Scan for the cell matching the given text and deliver its [x, y] coordinate at center. 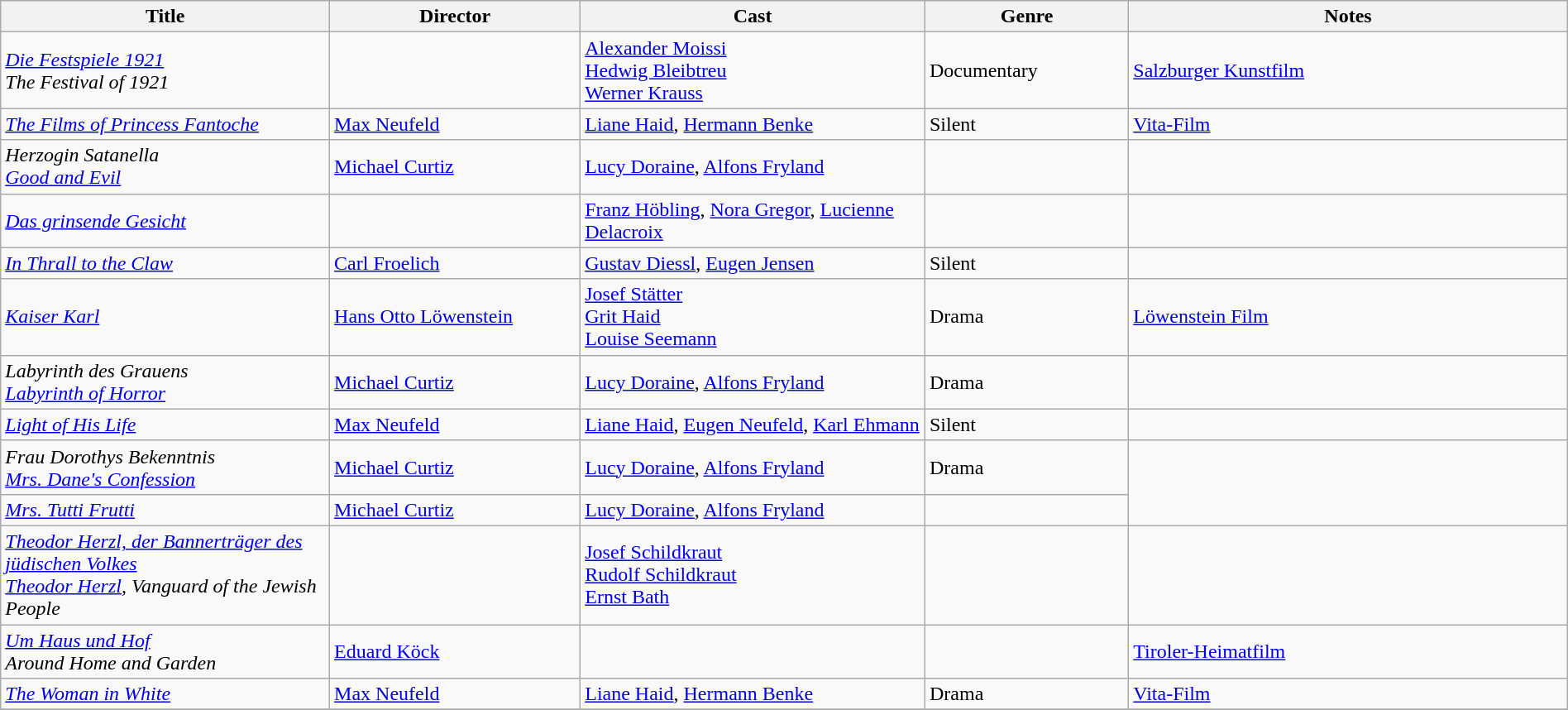
Cast [753, 17]
Labyrinth des GrauensLabyrinth of Horror [165, 382]
Kaiser Karl [165, 317]
Frau Dorothys BekenntnisMrs. Dane's Confession [165, 467]
Director [455, 17]
Um Haus und HofAround Home and Garden [165, 650]
Light of His Life [165, 425]
Hans Otto Löwenstein [455, 317]
Liane Haid, Eugen Neufeld, Karl Ehmann [753, 425]
Gustav Diessl, Eugen Jensen [753, 263]
Tiroler-Heimatfilm [1348, 650]
The Films of Princess Fantoche [165, 124]
Das grinsende Gesicht [165, 220]
Title [165, 17]
Josef SchildkrautRudolf SchildkrautErnst Bath [753, 574]
Löwenstein Film [1348, 317]
In Thrall to the Claw [165, 263]
Carl Froelich [455, 263]
Die Festspiele 1921The Festival of 1921 [165, 70]
Notes [1348, 17]
Eduard Köck [455, 650]
Alexander MoissiHedwig BleibtreuWerner Krauss [753, 70]
Mrs. Tutti Frutti [165, 510]
Theodor Herzl, der Bannerträger des jüdischen VolkesTheodor Herzl, Vanguard of the Jewish People [165, 574]
Josef StätterGrit HaidLouise Seemann [753, 317]
Franz Höbling, Nora Gregor, Lucienne Delacroix [753, 220]
Salzburger Kunstfilm [1348, 70]
Documentary [1026, 70]
Genre [1026, 17]
Herzogin SatanellaGood and Evil [165, 167]
The Woman in White [165, 694]
